Return the [X, Y] coordinate for the center point of the cell that contains the specified text.  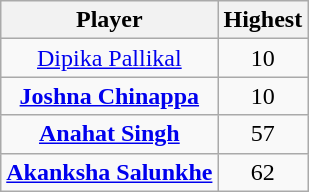
57 [263, 134]
Anahat Singh [110, 134]
Dipika Pallikal [110, 58]
Joshna Chinappa [110, 96]
Player [110, 20]
62 [263, 172]
Highest [263, 20]
Akanksha Salunkhe [110, 172]
